Locate the cell with the specified text and output its (X, Y) center coordinate. 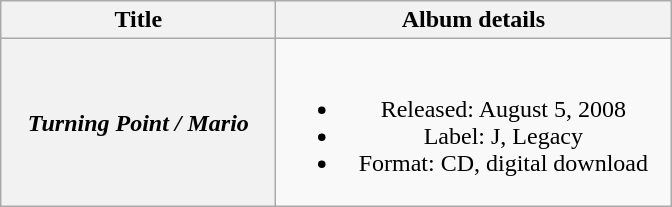
Released: August 5, 2008Label: J, LegacyFormat: CD, digital download (474, 122)
Album details (474, 20)
Turning Point / Mario (138, 122)
Title (138, 20)
